Find where the given text appears and provide that cell's center as (x, y) coordinate. 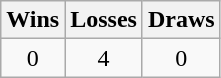
Wins (33, 20)
Losses (104, 20)
4 (104, 58)
Draws (181, 20)
